Provide the (X, Y) coordinate of the cell's center where the given text is located.  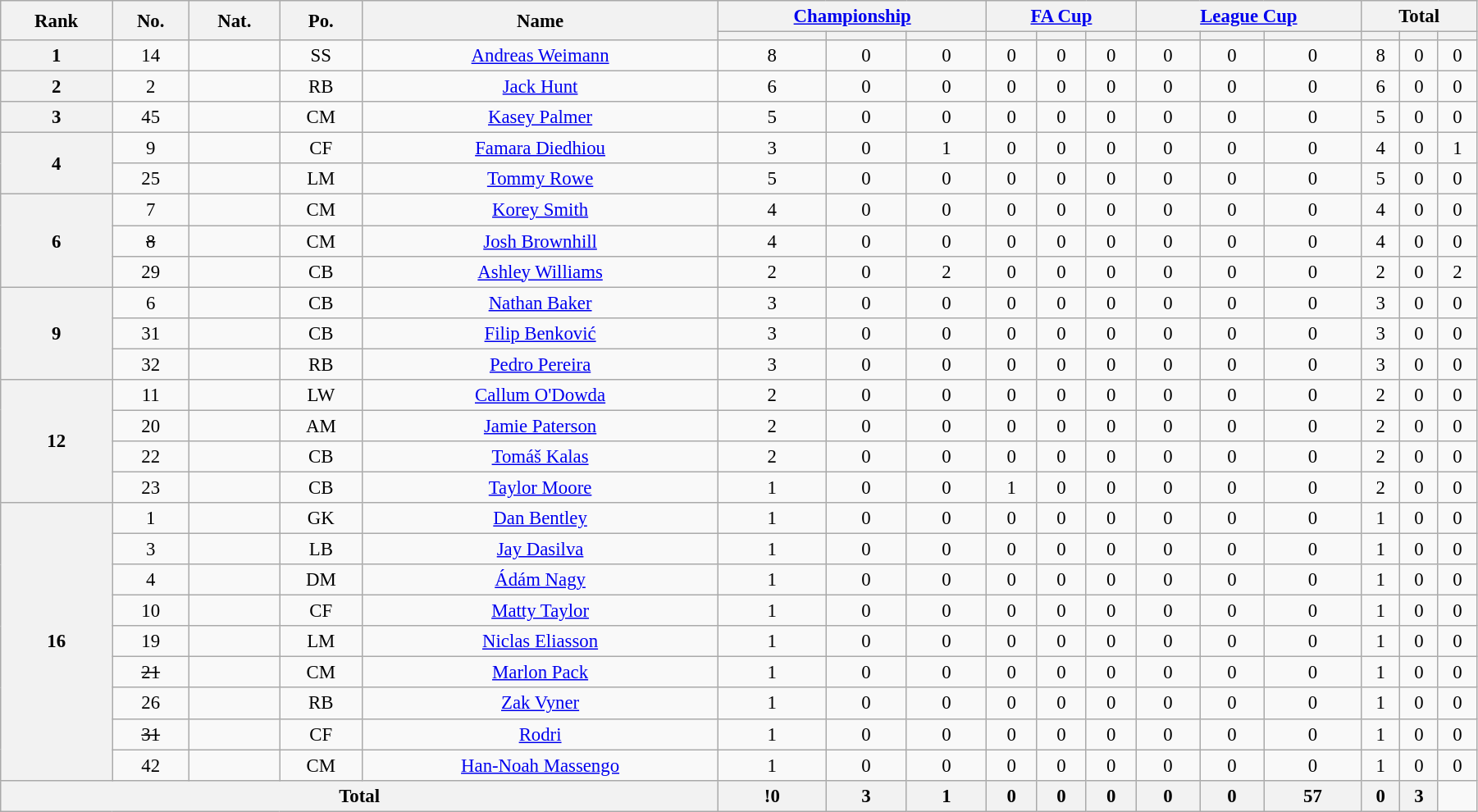
Taylor Moore (541, 487)
Kasey Palmer (541, 117)
Marlon Pack (541, 673)
Pedro Pereira (541, 364)
FA Cup (1061, 16)
14 (151, 56)
Jamie Paterson (541, 426)
42 (151, 765)
20 (151, 426)
Tomáš Kalas (541, 457)
Callum O'Dowda (541, 395)
Korey Smith (541, 210)
45 (151, 117)
Matty Taylor (541, 611)
11 (151, 395)
DM (322, 580)
LW (322, 395)
Jay Dasilva (541, 550)
SS (322, 56)
Tommy Rowe (541, 180)
10 (151, 611)
7 (151, 210)
Josh Brownhill (541, 241)
Ashley Williams (541, 271)
Rodri (541, 734)
Jack Hunt (541, 87)
Niclas Eliasson (541, 641)
Han-Noah Massengo (541, 765)
Name (541, 21)
Famara Diedhiou (541, 148)
GK (322, 518)
22 (151, 457)
Ádám Nagy (541, 580)
Filip Benković (541, 333)
21 (151, 673)
Nat. (235, 21)
Po. (322, 21)
57 (1312, 796)
19 (151, 641)
!0 (772, 796)
Zak Vyner (541, 704)
12 (57, 441)
Nathan Baker (541, 303)
25 (151, 180)
32 (151, 364)
26 (151, 704)
LB (322, 550)
AM (322, 426)
Andreas Weimann (541, 56)
23 (151, 487)
Championship (851, 16)
League Cup (1248, 16)
16 (57, 641)
No. (151, 21)
Dan Bentley (541, 518)
29 (151, 271)
Rank (57, 21)
